Locate the cell with the specified text and output its (X, Y) center coordinate. 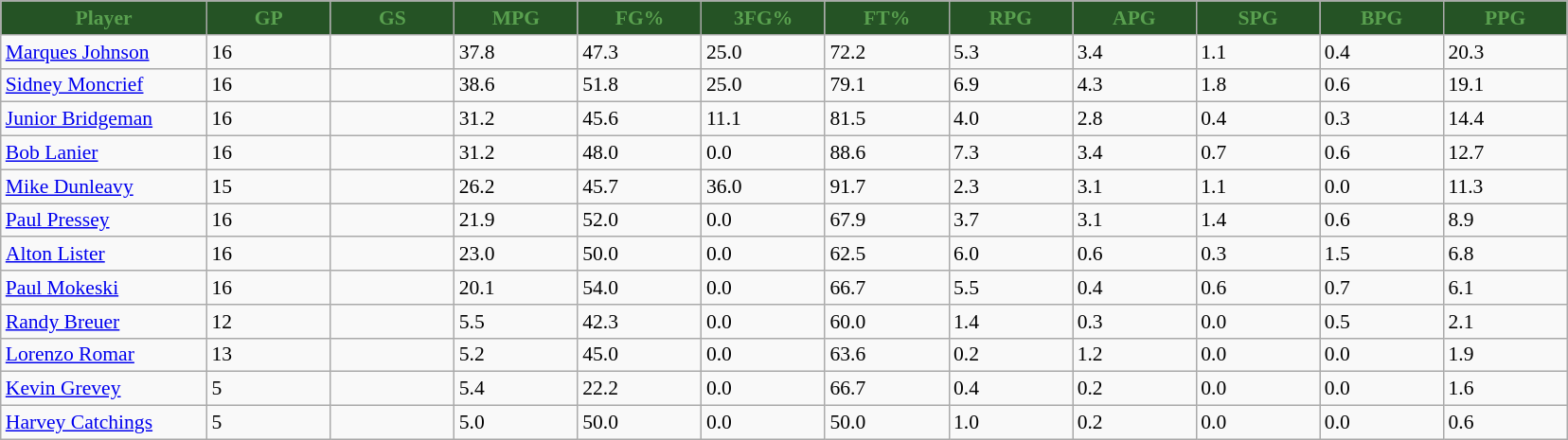
91.7 (886, 186)
6.1 (1506, 288)
2.3 (1011, 186)
11.3 (1506, 186)
22.2 (640, 389)
Player (104, 18)
GP (269, 18)
63.6 (886, 355)
Marques Johnson (104, 52)
67.9 (886, 220)
6.0 (1011, 255)
1.0 (1011, 423)
Junior Bridgeman (104, 119)
3FG% (763, 18)
FG% (640, 18)
12.7 (1506, 153)
4.0 (1011, 119)
APG (1134, 18)
4.3 (1134, 85)
Mike Dunleavy (104, 186)
SPG (1257, 18)
RPG (1011, 18)
47.3 (640, 52)
51.8 (640, 85)
15 (269, 186)
5.3 (1011, 52)
Lorenzo Romar (104, 355)
42.3 (640, 322)
Harvey Catchings (104, 423)
GS (392, 18)
0.5 (1382, 322)
7.3 (1011, 153)
Kevin Grevey (104, 389)
21.9 (517, 220)
20.3 (1506, 52)
45.0 (640, 355)
1.5 (1382, 255)
6.8 (1506, 255)
2.1 (1506, 322)
88.6 (886, 153)
5.2 (517, 355)
12 (269, 322)
62.5 (886, 255)
5.0 (517, 423)
1.2 (1134, 355)
3.7 (1011, 220)
1.6 (1506, 389)
26.2 (517, 186)
45.7 (640, 186)
54.0 (640, 288)
20.1 (517, 288)
1.9 (1506, 355)
Randy Breuer (104, 322)
Paul Mokeski (104, 288)
Bob Lanier (104, 153)
11.1 (763, 119)
79.1 (886, 85)
14.4 (1506, 119)
Sidney Moncrief (104, 85)
8.9 (1506, 220)
PPG (1506, 18)
60.0 (886, 322)
38.6 (517, 85)
6.9 (1011, 85)
36.0 (763, 186)
BPG (1382, 18)
81.5 (886, 119)
Alton Lister (104, 255)
72.2 (886, 52)
13 (269, 355)
2.8 (1134, 119)
Paul Pressey (104, 220)
19.1 (1506, 85)
1.8 (1257, 85)
48.0 (640, 153)
FT% (886, 18)
45.6 (640, 119)
MPG (517, 18)
52.0 (640, 220)
23.0 (517, 255)
5.4 (517, 389)
37.8 (517, 52)
